Return (X, Y) of the center of cell containing provided text 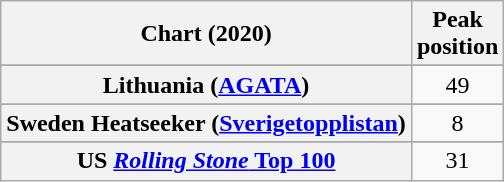
Peakposition (457, 34)
8 (457, 123)
US Rolling Stone Top 100 (206, 161)
31 (457, 161)
49 (457, 85)
Chart (2020) (206, 34)
Lithuania (AGATA) (206, 85)
Sweden Heatseeker (Sverigetopplistan) (206, 123)
